Determine the [X, Y] coordinate at the center of the cell enclosing the given text.  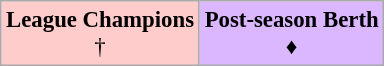
League Champions† [100, 34]
Post-season Berth♦ [292, 34]
